Scan for the cell matching the given text and deliver its (x, y) coordinate at center. 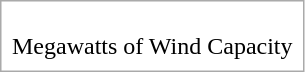
Megawatts of Wind Capacity (153, 46)
